Capture the cell that displays the provided text and extract its (X, Y) central coordinate. 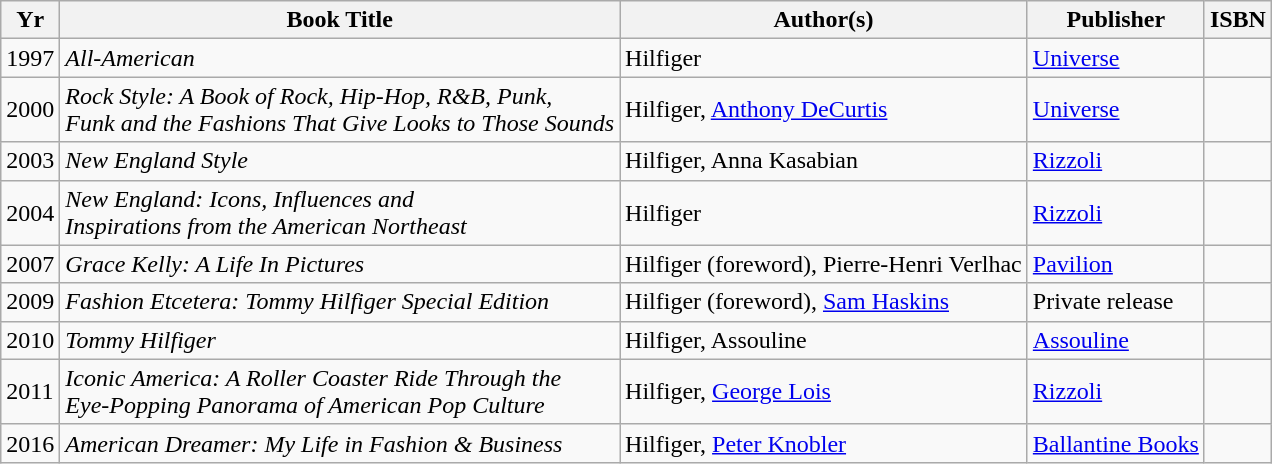
1997 (30, 58)
Hilfiger (foreword), Pierre-Henri Verlhac (824, 264)
Private release (1116, 302)
2016 (30, 443)
American Dreamer: My Life in Fashion & Business (340, 443)
Ballantine Books (1116, 443)
Hilfiger, Anthony DeCurtis (824, 110)
Hilfiger, Assouline (824, 340)
Fashion Etcetera: Tommy Hilfiger Special Edition (340, 302)
Hilfiger (foreword), Sam Haskins (824, 302)
Yr (30, 20)
Author(s) (824, 20)
New England Style (340, 161)
Pavilion (1116, 264)
Hilfiger, Peter Knobler (824, 443)
2011 (30, 392)
Rock Style: A Book of Rock, Hip-Hop, R&B, Punk,Funk and the Fashions That Give Looks to Those Sounds (340, 110)
2000 (30, 110)
Iconic America: A Roller Coaster Ride Through the Eye-Popping Panorama of American Pop Culture (340, 392)
Hilfiger, George Lois (824, 392)
Grace Kelly: A Life In Pictures (340, 264)
ISBN (1238, 20)
Hilfiger, Anna Kasabian (824, 161)
2009 (30, 302)
Publisher (1116, 20)
2007 (30, 264)
Assouline (1116, 340)
All-American (340, 58)
2003 (30, 161)
Book Title (340, 20)
2004 (30, 212)
Tommy Hilfiger (340, 340)
New England: Icons, Influences andInspirations from the American Northeast (340, 212)
2010 (30, 340)
